Return [X, Y] of the center of cell containing provided text 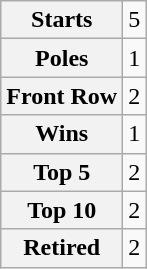
Wins [62, 134]
Top 5 [62, 172]
Top 10 [62, 210]
Starts [62, 20]
Poles [62, 58]
5 [134, 20]
Retired [62, 248]
Front Row [62, 96]
